From the cell containing the given text, extract its center point as [X, Y] coordinate. 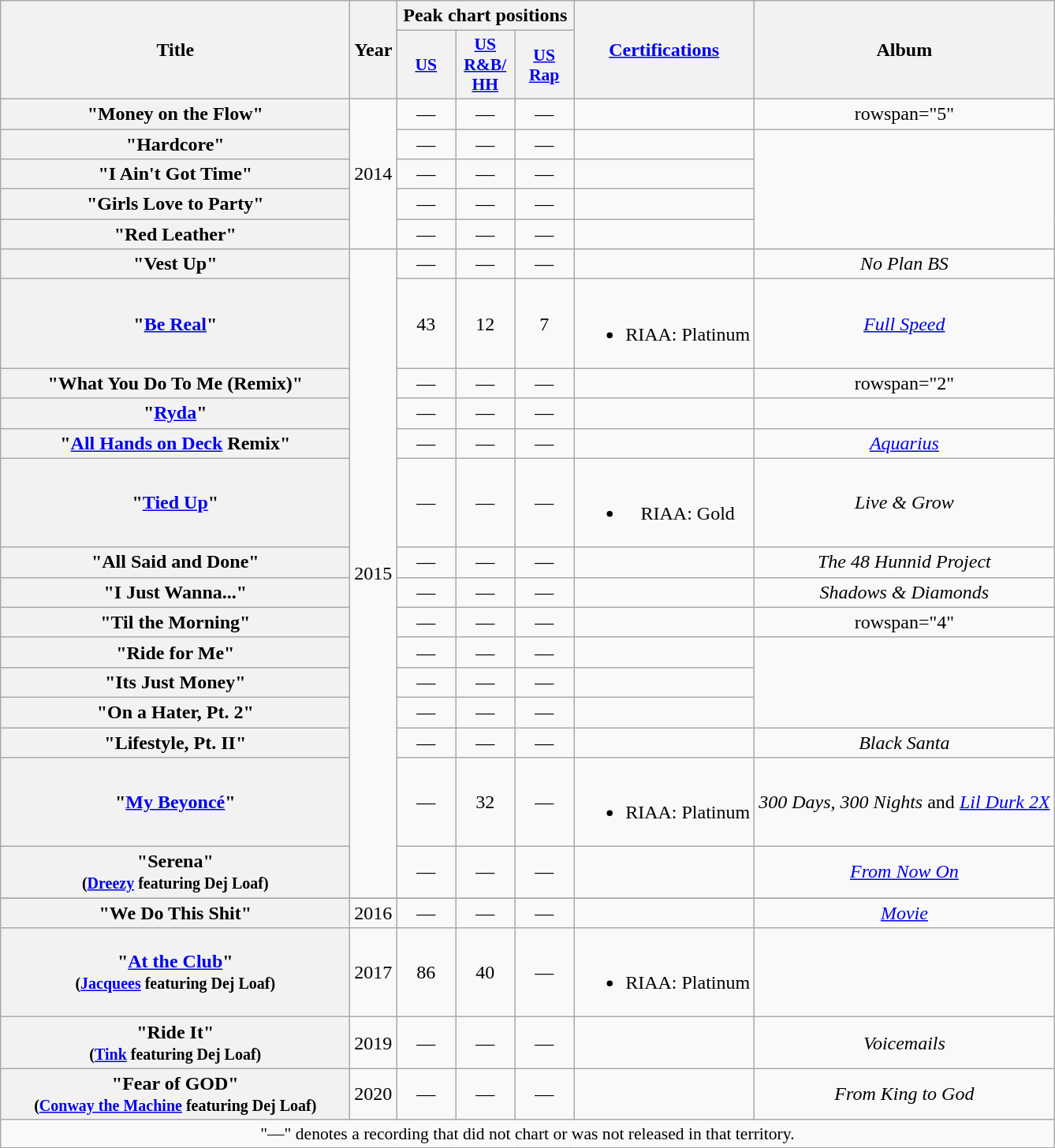
"Hardcore" [175, 144]
"All Hands on Deck Remix" [175, 443]
Title [175, 50]
86 [426, 973]
No Plan BS [904, 264]
"Til the Morning" [175, 622]
40 [486, 973]
"We Do This Shit" [175, 913]
"What You Do To Me (Remix)" [175, 383]
"All Said and Done" [175, 562]
US R&B/HH [486, 65]
Peak chart positions [486, 16]
From Now On [904, 872]
"Money on the Flow" [175, 114]
rowspan="5" [904, 114]
Aquarius [904, 443]
"Vest Up" [175, 264]
2020 [374, 1094]
"I Just Wanna..." [175, 592]
"Fear of GOD"(Conway the Machine featuring Dej Loaf) [175, 1094]
2014 [374, 173]
Shadows & Diamonds [904, 592]
"Red Leather" [175, 234]
US [426, 65]
Full Speed [904, 323]
"My Beyoncé" [175, 803]
USRap [544, 65]
2016 [374, 913]
"Serena"(Dreezy featuring Dej Loaf) [175, 872]
2015 [374, 574]
7 [544, 323]
"Girls Love to Party" [175, 204]
Voicemails [904, 1042]
Year [374, 50]
rowspan="2" [904, 383]
rowspan="4" [904, 622]
43 [426, 323]
"Ride It"(Tink featuring Dej Loaf) [175, 1042]
32 [486, 803]
Album [904, 50]
2017 [374, 973]
The 48 Hunnid Project [904, 562]
Movie [904, 913]
Black Santa [904, 742]
12 [486, 323]
Certifications [664, 50]
"Tied Up" [175, 503]
"—" denotes a recording that did not chart or was not released in that territory. [527, 1134]
RIAA: Gold [664, 503]
"I Ain't Got Time" [175, 174]
"On a Hater, Pt. 2" [175, 712]
"Lifestyle, Pt. II" [175, 742]
"Be Real" [175, 323]
300 Days, 300 Nights and Lil Durk 2X [904, 803]
From King to God [904, 1094]
2019 [374, 1042]
"Ryda" [175, 413]
"Ride for Me" [175, 652]
"At the Club"(Jacquees featuring Dej Loaf) [175, 973]
Live & Grow [904, 503]
"Its Just Money" [175, 682]
